Provide the [x, y] coordinate of the cell's center where the given text is located.  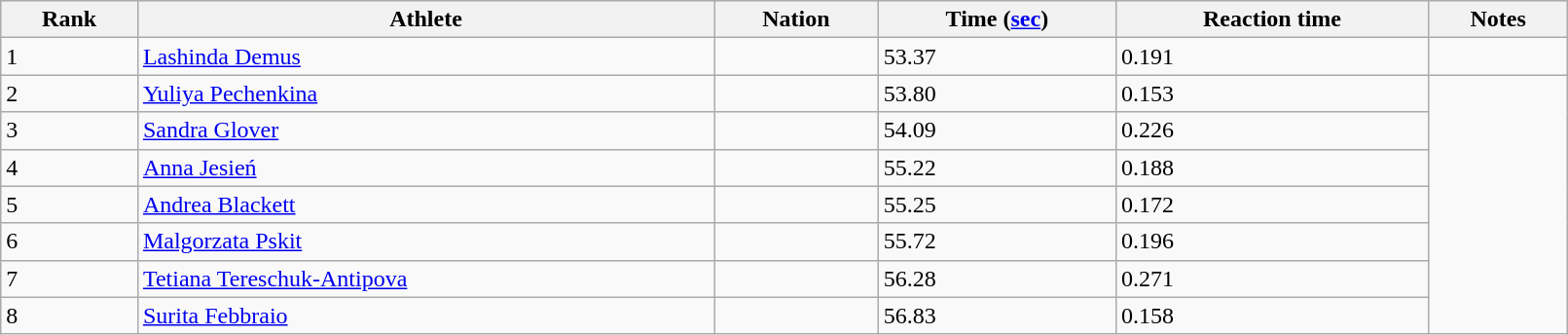
Yuliya Pechenkina [425, 93]
Malgorzata Pskit [425, 242]
0.226 [1273, 130]
Time (sec) [997, 19]
53.80 [997, 93]
Andrea Blackett [425, 205]
55.72 [997, 242]
0.188 [1273, 167]
56.83 [997, 316]
55.22 [997, 167]
0.191 [1273, 56]
Tetiana Tereschuk-Antipova [425, 279]
6 [70, 242]
53.37 [997, 56]
Surita Febbraio [425, 316]
55.25 [997, 205]
Athlete [425, 19]
1 [70, 56]
Notes [1497, 19]
Anna Jesień [425, 167]
Rank [70, 19]
0.172 [1273, 205]
56.28 [997, 279]
8 [70, 316]
Sandra Glover [425, 130]
0.153 [1273, 93]
3 [70, 130]
5 [70, 205]
0.158 [1273, 316]
Lashinda Demus [425, 56]
2 [70, 93]
Nation [796, 19]
Reaction time [1273, 19]
54.09 [997, 130]
7 [70, 279]
4 [70, 167]
0.196 [1273, 242]
0.271 [1273, 279]
